Determine the (X, Y) coordinate at the center of the cell enclosing the given text.  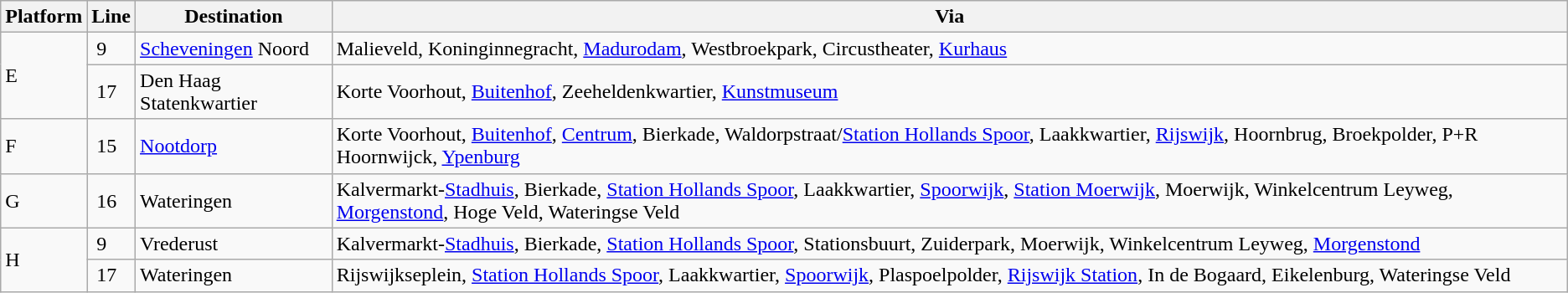
E (44, 75)
Line (111, 17)
Korte Voorhout, Buitenhof, Zeeheldenkwartier, Kunstmuseum (950, 92)
G (44, 201)
Destination (235, 17)
Vrederust (235, 244)
Rijswijkseplein, Station Hollands Spoor, Laakkwartier, Spoorwijk, Plaspoelpolder, Rijswijk Station, In de Bogaard, Eikelenburg, Wateringse Veld (950, 275)
Malieveld, Koninginnegracht, Madurodam, Westbroekpark, Circustheater, Kurhaus (950, 49)
16 (111, 201)
Kalvermarkt-Stadhuis, Bierkade, Station Hollands Spoor, Stationsbuurt, Zuiderpark, Moerwijk, Winkelcentrum Leyweg, Morgenstond (950, 244)
F (44, 146)
15 (111, 146)
Den Haag Statenkwartier (235, 92)
H (44, 260)
Nootdorp (235, 146)
Scheveningen Noord (235, 49)
Platform (44, 17)
Via (950, 17)
